Provide the [X, Y] coordinate of the cell's center where the given text is located.  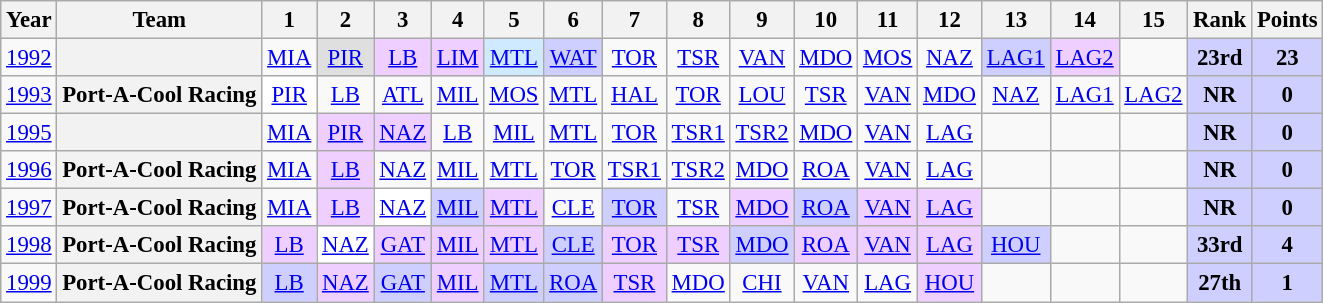
6 [574, 20]
13 [1016, 20]
1998 [29, 245]
3 [402, 20]
CHI [762, 283]
12 [950, 20]
Year [29, 20]
Team [160, 20]
HAL [635, 95]
Rank [1220, 20]
1992 [29, 58]
WAT [574, 58]
1996 [29, 170]
9 [762, 20]
11 [888, 20]
8 [698, 20]
ATL [402, 95]
5 [514, 20]
1999 [29, 283]
1997 [29, 208]
7 [635, 20]
2 [346, 20]
15 [1154, 20]
23 [1288, 58]
1993 [29, 95]
1995 [29, 133]
LIM [457, 58]
Points [1288, 20]
33rd [1220, 245]
LOU [762, 95]
10 [826, 20]
27th [1220, 283]
23rd [1220, 58]
14 [1084, 20]
